Provide the [x, y] coordinate of the cell's center where the given text is located.  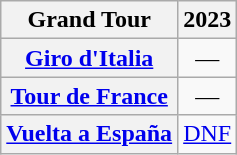
Grand Tour [90, 20]
2023 [208, 20]
Tour de France [90, 96]
Vuelta a España [90, 134]
DNF [208, 134]
Giro d'Italia [90, 58]
